Capture the cell that displays the provided text and extract its [x, y] central coordinate. 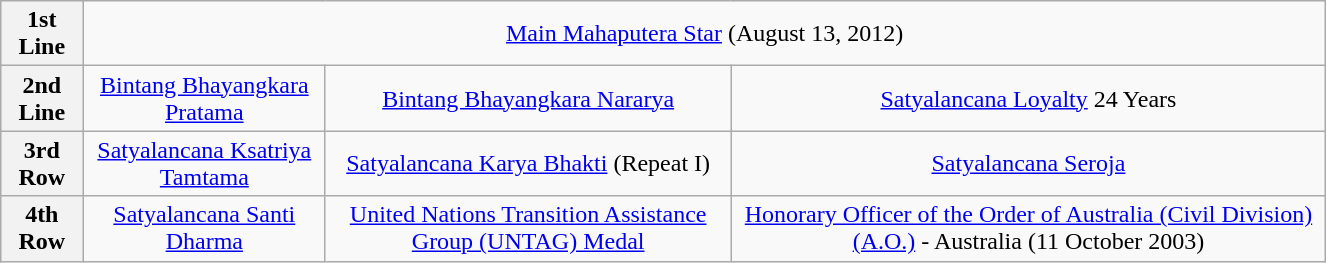
Satyalancana Seroja [1028, 164]
2nd Line [42, 98]
United Nations Transition Assistance Group (UNTAG) Medal [528, 228]
Satyalancana Ksatriya Tamtama [204, 164]
Satyalancana Loyalty 24 Years [1028, 98]
Bintang Bhayangkara Pratama [204, 98]
Honorary Officer of the Order of Australia (Civil Division) (A.O.) - Australia (11 October 2003) [1028, 228]
Satyalancana Karya Bhakti (Repeat I) [528, 164]
1st Line [42, 34]
Main Mahaputera Star (August 13, 2012) [704, 34]
Satyalancana Santi Dharma [204, 228]
4th Row [42, 228]
Bintang Bhayangkara Nararya [528, 98]
3rd Row [42, 164]
